Return (x, y) of the center of cell containing provided text 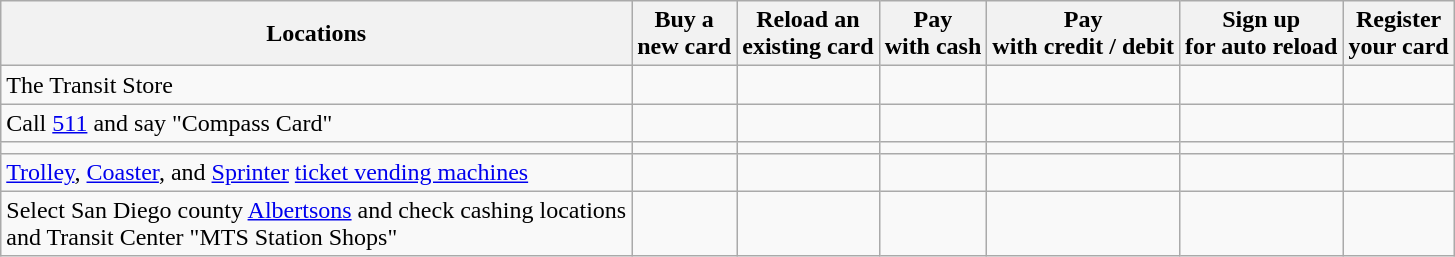
Buy a new card (684, 34)
Select San Diego county Albertsons and check cashing locationsand Transit Center "MTS Station Shops" (316, 224)
The Transit Store (316, 85)
Reload an existing card (808, 34)
Locations (316, 34)
Pay with credit / debit (1084, 34)
Call 511 and say "Compass Card" (316, 123)
Pay with cash (933, 34)
Sign up for auto reload (1261, 34)
Register your card (1398, 34)
Trolley, Coaster, and Sprinter ticket vending machines (316, 172)
